Search for the cell housing the specified text and yield its (x, y) center coordinate. 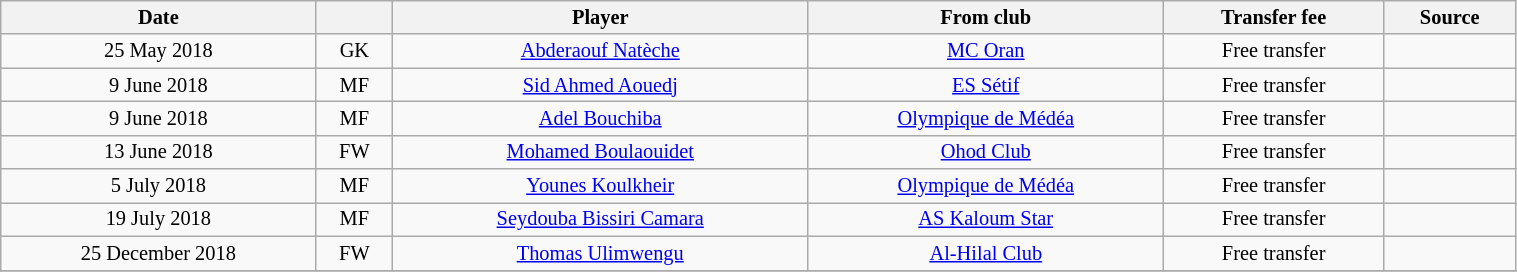
Date (158, 17)
AS Kaloum Star (986, 219)
Ohod Club (986, 152)
25 May 2018 (158, 51)
Adel Bouchiba (600, 118)
5 July 2018 (158, 186)
Player (600, 17)
Seydouba Bissiri Camara (600, 219)
ES Sétif (986, 85)
MC Oran (986, 51)
From club (986, 17)
Source (1450, 17)
19 July 2018 (158, 219)
Thomas Ulimwengu (600, 253)
Transfer fee (1274, 17)
GK (354, 51)
Mohamed Boulaouidet (600, 152)
Younes Koulkheir (600, 186)
13 June 2018 (158, 152)
Abderaouf Natèche (600, 51)
Sid Ahmed Aouedj (600, 85)
25 December 2018 (158, 253)
Al-Hilal Club (986, 253)
